Detect which cell encompasses the target text, then output its [x, y] center coordinate. 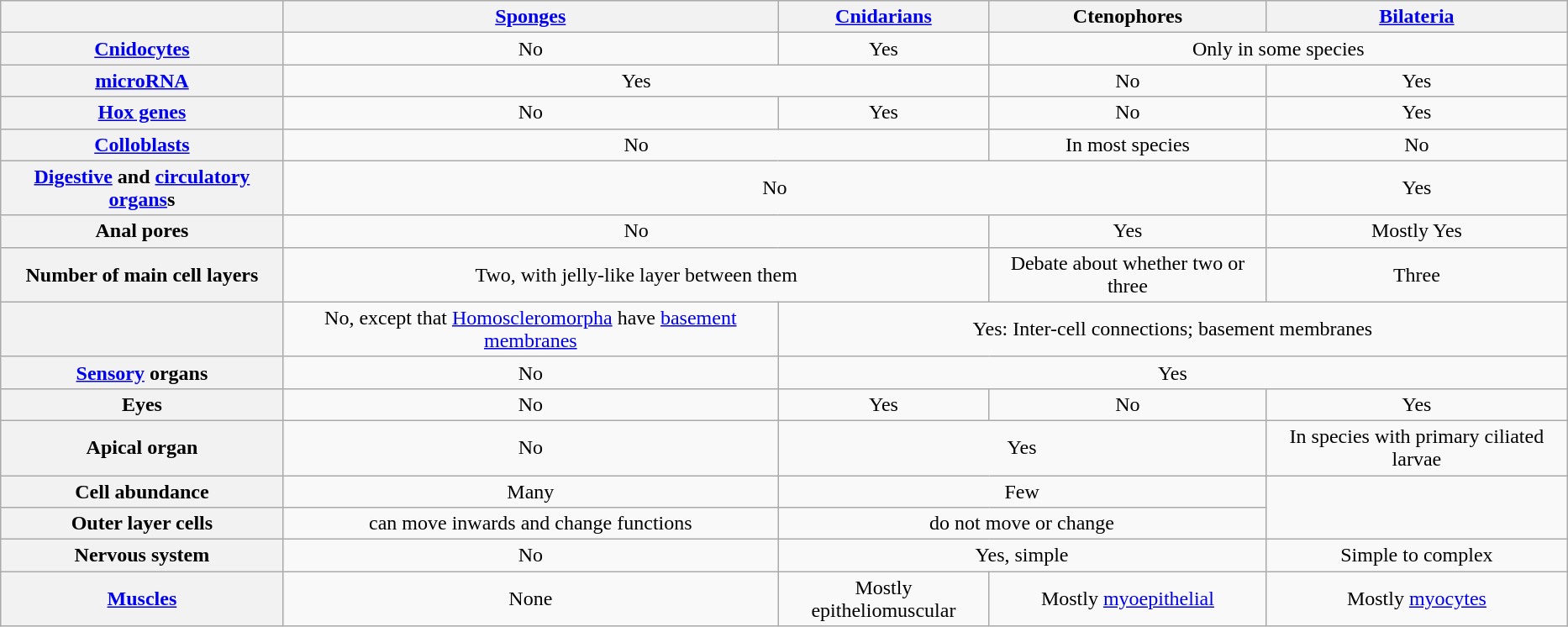
Debate about whether two or three [1128, 274]
No, except that Homoscleromorpha have basement membranes [530, 329]
Sponges [530, 17]
In species with primary ciliated larvae [1417, 447]
Anal pores [142, 231]
Cell abundance [142, 492]
Yes: Inter-cell connections; basement membranes [1173, 329]
Colloblasts [142, 145]
Yes, simple [1022, 556]
Outer layer cells [142, 524]
Muscles [142, 598]
microRNA [142, 81]
Mostly epitheliomuscular [884, 598]
Nervous system [142, 556]
do not move or change [1022, 524]
Bilateria [1417, 17]
Cnidocytes [142, 49]
Two, with jelly-like layer between them [636, 274]
Mostly myoepithelial [1128, 598]
Few [1022, 492]
Number of main cell layers [142, 274]
Sensory organs [142, 372]
Mostly Yes [1417, 231]
Three [1417, 274]
Digestive and circulatory organss [142, 188]
None [530, 598]
Many [530, 492]
Only in some species [1278, 49]
Cnidarians [884, 17]
Hox genes [142, 113]
Simple to complex [1417, 556]
Eyes [142, 404]
In most species [1128, 145]
Apical organ [142, 447]
Mostly myocytes [1417, 598]
can move inwards and change functions [530, 524]
Ctenophores [1128, 17]
